Find where the given text appears and provide that cell's center as (x, y) coordinate. 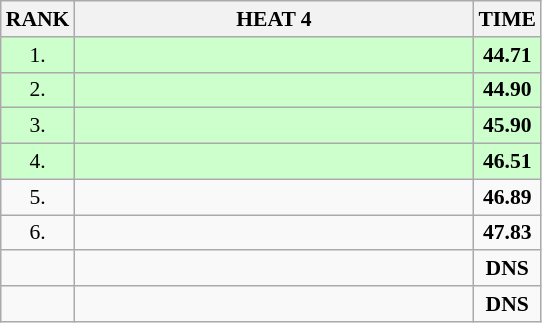
1. (38, 55)
46.51 (507, 162)
HEAT 4 (274, 19)
44.90 (507, 90)
TIME (507, 19)
RANK (38, 19)
5. (38, 197)
44.71 (507, 55)
47.83 (507, 233)
6. (38, 233)
45.90 (507, 126)
3. (38, 126)
46.89 (507, 197)
2. (38, 90)
4. (38, 162)
